For the text-containing cell, return its midpoint in [X, Y] coordinate format. 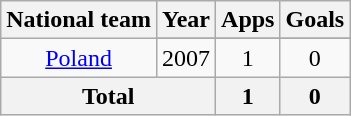
Apps [248, 20]
Total [108, 96]
Goals [315, 20]
Poland [79, 58]
Year [186, 20]
2007 [186, 58]
National team [79, 20]
